From the cell containing the given text, extract its center point as (x, y) coordinate. 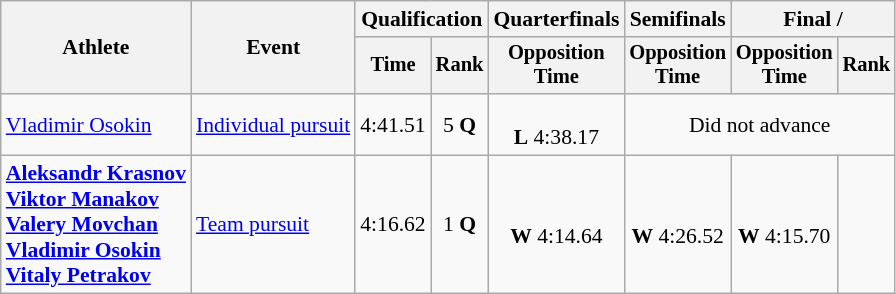
Qualification (422, 19)
W 4:15.70 (784, 225)
Aleksandr KrasnovViktor ManakovValery MovchanVladimir OsokinVitaly Petrakov (96, 225)
L 4:38.17 (556, 124)
5 Q (460, 124)
1 Q (460, 225)
W 4:14.64 (556, 225)
Did not advance (760, 124)
Team pursuit (273, 225)
Final / (813, 19)
4:16.62 (392, 225)
Individual pursuit (273, 124)
Time (392, 66)
W 4:26.52 (678, 225)
Semifinals (678, 19)
Vladimir Osokin (96, 124)
4:41.51 (392, 124)
Athlete (96, 48)
Event (273, 48)
Quarterfinals (556, 19)
